Determine the [x, y] coordinate at the center of the cell enclosing the given text.  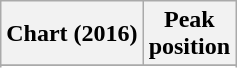
Peak position [189, 34]
Chart (2016) [72, 34]
